Find where the given text appears and provide that cell's center as [x, y] coordinate. 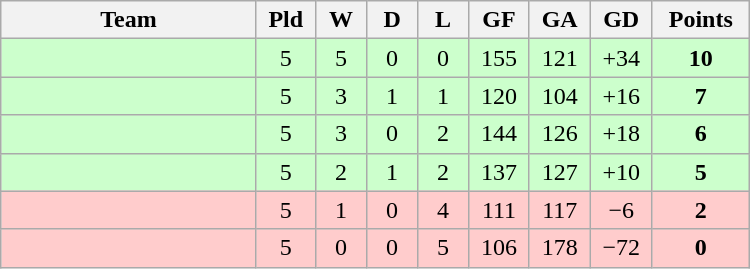
4 [444, 210]
104 [560, 96]
117 [560, 210]
10 [700, 58]
6 [700, 134]
+34 [621, 58]
Pld [286, 20]
GF [500, 20]
−6 [621, 210]
121 [560, 58]
111 [500, 210]
106 [500, 248]
Points [700, 20]
+18 [621, 134]
L [444, 20]
7 [700, 96]
155 [500, 58]
W [340, 20]
178 [560, 248]
126 [560, 134]
144 [500, 134]
120 [500, 96]
−72 [621, 248]
Team [128, 20]
127 [560, 172]
137 [500, 172]
GA [560, 20]
+10 [621, 172]
+16 [621, 96]
GD [621, 20]
D [392, 20]
